Extract the (x, y) coordinate from the center of the cell holding the provided text.  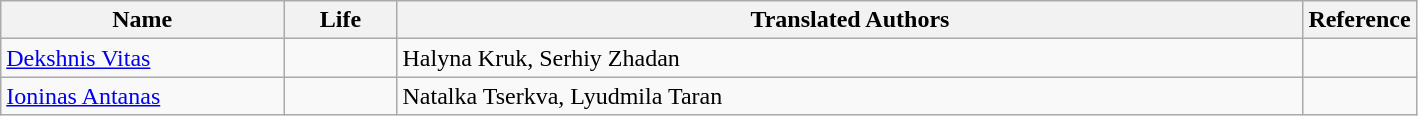
Dekshnis Vitas (142, 58)
Natalka Tserkva, Lyudmila Taran (850, 96)
Life (340, 20)
Ioninas Antanas (142, 96)
Translated Authors (850, 20)
Halyna Kruk, Serhiy Zhadan (850, 58)
Name (142, 20)
Reference (1360, 20)
